Output the (x, y) coordinate of the center of the cell containing the given text.  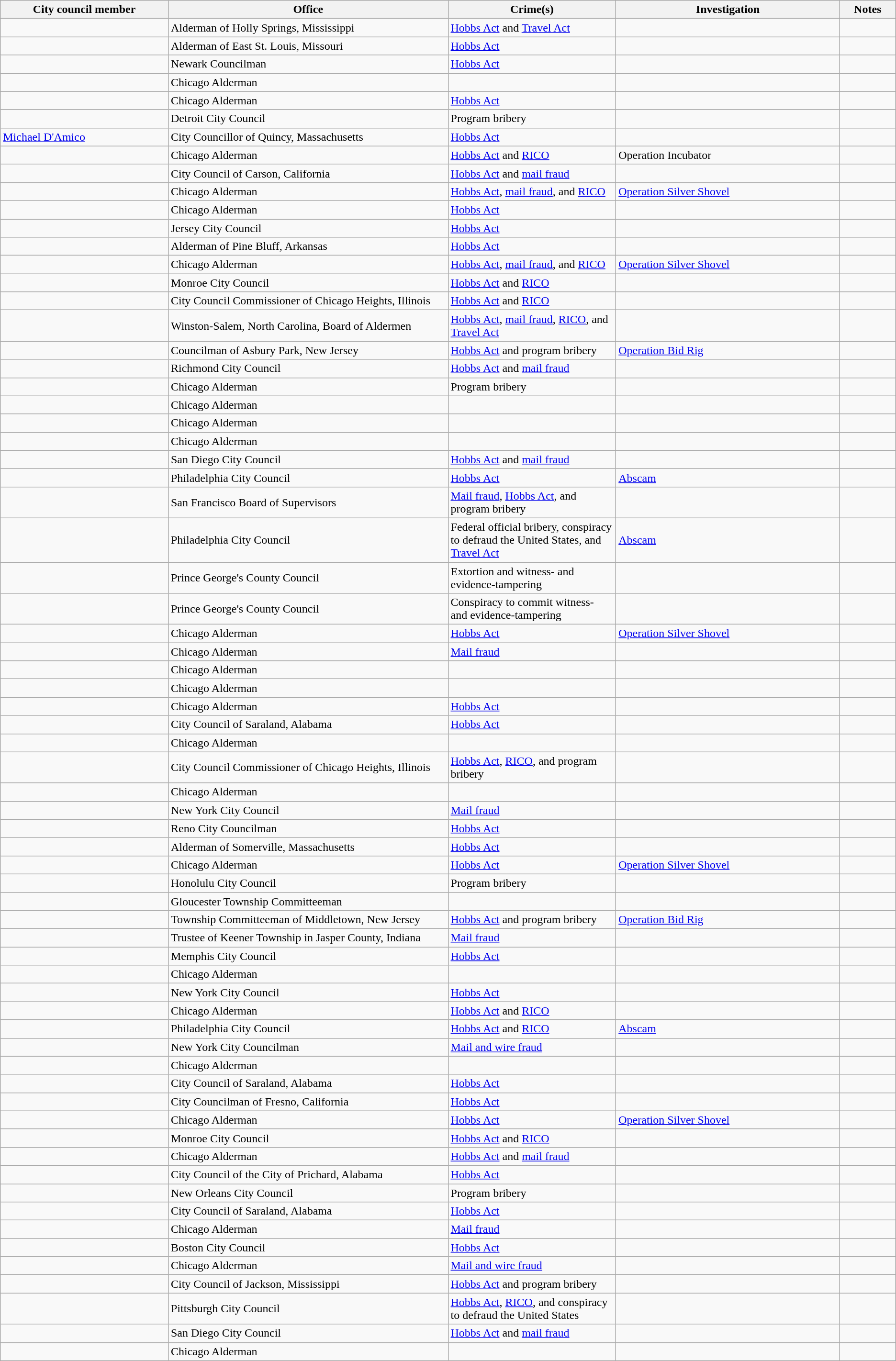
City Councilman of Fresno, California (308, 1102)
Notes (867, 10)
Hobbs Act and Travel Act (532, 28)
City Council of the City of Prichard, Alabama (308, 1174)
Alderman of East St. Louis, Missouri (308, 46)
Hobbs Act, RICO, and conspiracy to defraud the United States (532, 1308)
Michael D'Amico (84, 137)
Operation Incubator (728, 155)
Federal official bribery, conspiracy to defraud the United States, and Travel Act (532, 540)
Winston-Salem, North Carolina, Board of Aldermen (308, 325)
Councilman of Asbury Park, New Jersey (308, 350)
Crime(s) (532, 10)
Extortion and witness- and evidence-tampering (532, 577)
Alderman of Pine Bluff, Arkansas (308, 246)
Alderman of Holly Springs, Mississippi (308, 28)
Mail fraud, Hobbs Act, and program bribery (532, 502)
New York City Councilman (308, 1047)
Detroit City Council (308, 119)
Pittsburgh City Council (308, 1308)
Boston City Council (308, 1248)
Memphis City Council (308, 956)
Trustee of Keener Township in Jasper County, Indiana (308, 938)
New Orleans City Council (308, 1193)
Alderman of Somerville, Massachusetts (308, 847)
City council member (84, 10)
San Francisco Board of Supervisors (308, 502)
City Councillor of Quincy, Massachusetts (308, 137)
Gloucester Township Committeeman (308, 901)
Jersey City Council (308, 228)
Hobbs Act, mail fraud, RICO, and Travel Act (532, 325)
Township Committeeman of Middletown, New Jersey (308, 920)
Reno City Councilman (308, 828)
Office (308, 10)
Newark Councilman (308, 64)
Conspiracy to commit witness- and evidence-tampering (532, 609)
Honolulu City Council (308, 883)
City Council of Jackson, Mississippi (308, 1284)
Investigation (728, 10)
Richmond City Council (308, 368)
City Council of Carson, California (308, 173)
Hobbs Act, RICO, and program bribery (532, 768)
